Capture the cell that displays the provided text and extract its (X, Y) central coordinate. 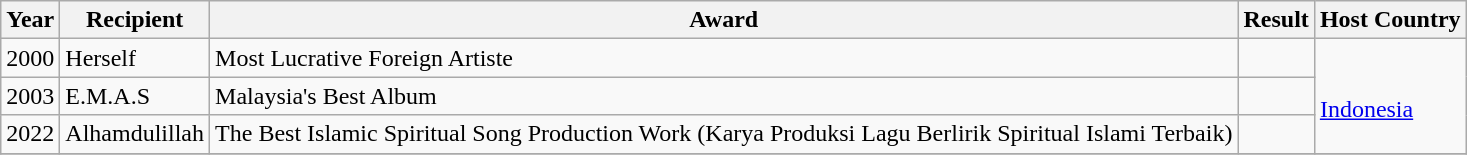
2022 (30, 134)
Herself (135, 58)
E.M.A.S (135, 96)
2003 (30, 96)
Most Lucrative Foreign Artiste (724, 58)
2000 (30, 58)
Malaysia's Best Album (724, 96)
Award (724, 20)
Result (1276, 20)
Indonesia (1390, 96)
The Best Islamic Spiritual Song Production Work (Karya Produksi Lagu Berlirik Spiritual Islami Terbaik) (724, 134)
Year (30, 20)
Alhamdulillah (135, 134)
Host Country (1390, 20)
Recipient (135, 20)
